Locate the cell with the specified text and output its [X, Y] center coordinate. 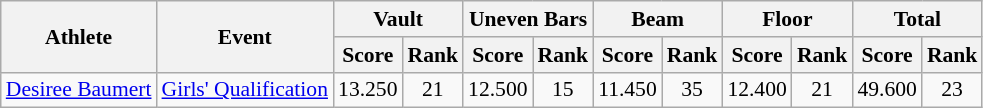
13.250 [368, 90]
Beam [658, 19]
Vault [398, 19]
11.450 [628, 90]
23 [952, 90]
35 [692, 90]
Athlete [79, 36]
Event [245, 36]
49.600 [886, 90]
15 [564, 90]
Desiree Baumert [79, 90]
Floor [787, 19]
12.400 [756, 90]
Girls' Qualification [245, 90]
Uneven Bars [528, 19]
Total [917, 19]
12.500 [498, 90]
